Return the (X, Y) coordinate for the center point of the cell that contains the specified text.  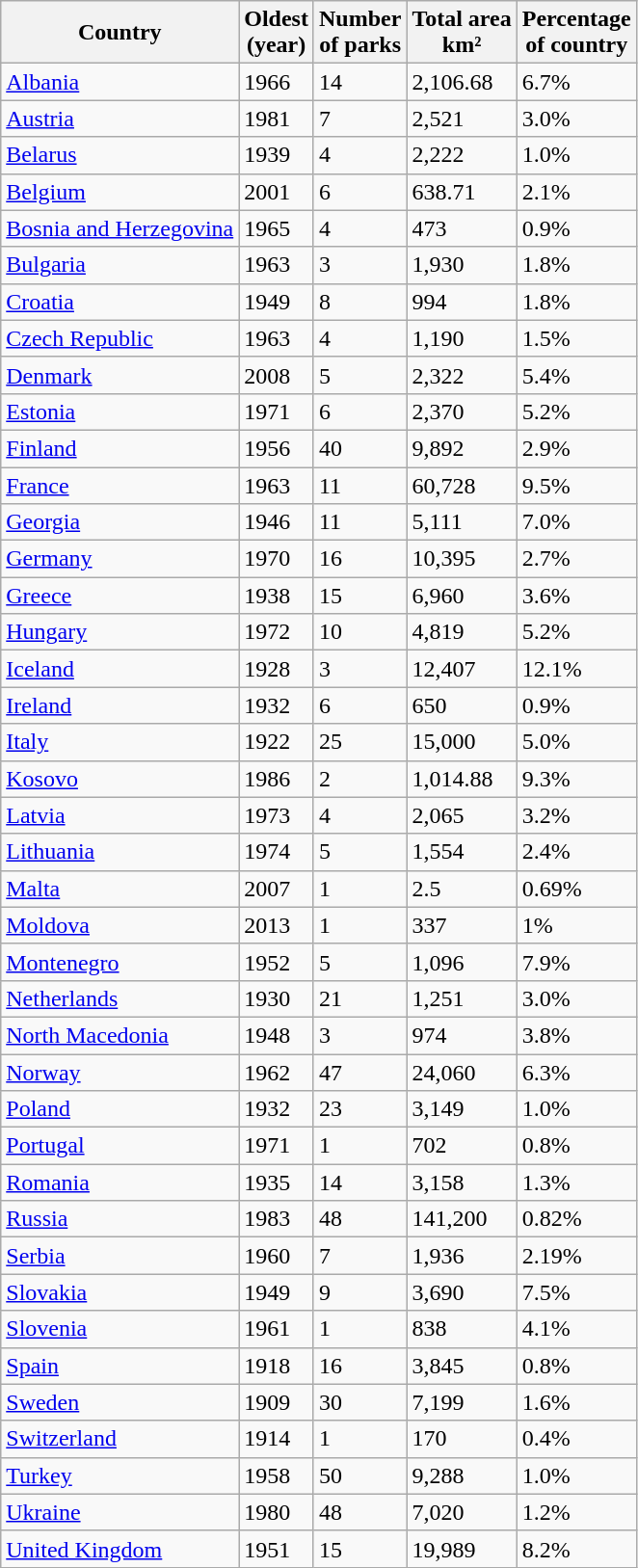
1.6% (576, 1402)
1956 (277, 448)
6.7% (576, 82)
7,199 (462, 1402)
3.8% (576, 1035)
1980 (277, 1512)
Spain (120, 1366)
5.4% (576, 375)
8 (359, 302)
Percentage of country (576, 33)
Ireland (120, 705)
1935 (277, 1183)
1960 (277, 1256)
0.82% (576, 1219)
3.2% (576, 815)
337 (462, 925)
7.0% (576, 522)
1970 (277, 559)
3.6% (576, 596)
2,322 (462, 375)
50 (359, 1475)
3,149 (462, 1109)
Oldest(year) (277, 33)
2 (359, 779)
Serbia (120, 1256)
Total area km² (462, 33)
2.19% (576, 1256)
3,690 (462, 1292)
4.1% (576, 1329)
702 (462, 1146)
30 (359, 1402)
12.1% (576, 669)
1,014.88 (462, 779)
Portugal (120, 1146)
1,096 (462, 962)
1948 (277, 1035)
994 (462, 302)
12,407 (462, 669)
Turkey (120, 1475)
1951 (277, 1549)
1965 (277, 228)
1% (576, 925)
Hungary (120, 632)
Lithuania (120, 852)
Sweden (120, 1402)
2,370 (462, 412)
Switzerland (120, 1439)
1928 (277, 669)
Montenegro (120, 962)
Latvia (120, 815)
2.5 (462, 889)
21 (359, 998)
Moldova (120, 925)
2.1% (576, 192)
2.7% (576, 559)
838 (462, 1329)
40 (359, 448)
2,106.68 (462, 82)
Greece (120, 596)
47 (359, 1073)
8.2% (576, 1549)
Romania (120, 1183)
1972 (277, 632)
1981 (277, 119)
1939 (277, 155)
1,190 (462, 338)
United Kingdom (120, 1549)
7.5% (576, 1292)
10,395 (462, 559)
473 (462, 228)
Malta (120, 889)
Finland (120, 448)
60,728 (462, 485)
Norway (120, 1073)
1958 (277, 1475)
Estonia (120, 412)
2.4% (576, 852)
9.5% (576, 485)
2013 (277, 925)
Belgium (120, 192)
1,936 (462, 1256)
Belarus (120, 155)
North Macedonia (120, 1035)
2,065 (462, 815)
15,000 (462, 742)
1974 (277, 852)
Germany (120, 559)
0.69% (576, 889)
Bulgaria (120, 265)
170 (462, 1439)
2007 (277, 889)
1909 (277, 1402)
5.0% (576, 742)
Russia (120, 1219)
1.2% (576, 1512)
Slovenia (120, 1329)
2,222 (462, 155)
2.9% (576, 448)
1922 (277, 742)
9 (359, 1292)
Croatia (120, 302)
Poland (120, 1109)
Bosnia and Herzegovina (120, 228)
1,251 (462, 998)
3,845 (462, 1366)
Numberof parks (359, 33)
3,158 (462, 1183)
9,288 (462, 1475)
7,020 (462, 1512)
10 (359, 632)
9.3% (576, 779)
1946 (277, 522)
0.4% (576, 1439)
24,060 (462, 1073)
1983 (277, 1219)
6,960 (462, 596)
1961 (277, 1329)
Slovakia (120, 1292)
23 (359, 1109)
Iceland (120, 669)
Czech Republic (120, 338)
Italy (120, 742)
France (120, 485)
1,554 (462, 852)
1.5% (576, 338)
1914 (277, 1439)
2001 (277, 192)
19,989 (462, 1549)
1918 (277, 1366)
1966 (277, 82)
974 (462, 1035)
638.71 (462, 192)
Ukraine (120, 1512)
4,819 (462, 632)
1952 (277, 962)
Albania (120, 82)
7.9% (576, 962)
25 (359, 742)
9,892 (462, 448)
Kosovo (120, 779)
1.3% (576, 1183)
650 (462, 705)
2008 (277, 375)
5,111 (462, 522)
1938 (277, 596)
1,930 (462, 265)
Netherlands (120, 998)
1930 (277, 998)
Country (120, 33)
141,200 (462, 1219)
Austria (120, 119)
1986 (277, 779)
2,521 (462, 119)
Denmark (120, 375)
1973 (277, 815)
Georgia (120, 522)
1962 (277, 1073)
6.3% (576, 1073)
